Extract the (X, Y) coordinate from the center of the cell holding the provided text.  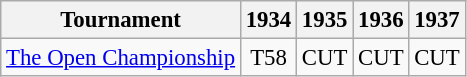
1935 (325, 20)
The Open Championship (121, 58)
1936 (381, 20)
1937 (437, 20)
Tournament (121, 20)
1934 (268, 20)
T58 (268, 58)
